Provide the (x, y) coordinate of the cell's center where the given text is located.  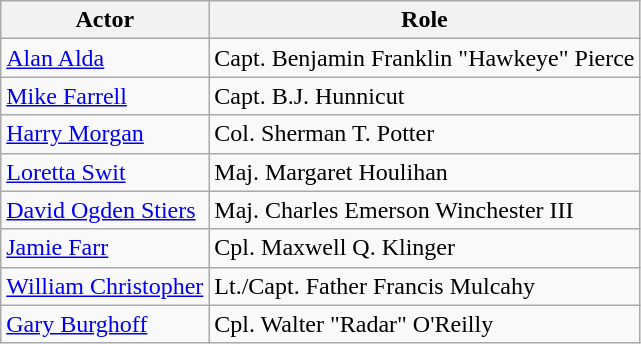
David Ogden Stiers (105, 210)
William Christopher (105, 286)
Lt./Capt. Father Francis Mulcahy (424, 286)
Role (424, 20)
Cpl. Maxwell Q. Klinger (424, 248)
Maj. Margaret Houlihan (424, 172)
Actor (105, 20)
Alan Alda (105, 58)
Cpl. Walter "Radar" O'Reilly (424, 324)
Capt. B.J. Hunnicut (424, 96)
Loretta Swit (105, 172)
Mike Farrell (105, 96)
Harry Morgan (105, 134)
Capt. Benjamin Franklin "Hawkeye" Pierce (424, 58)
Maj. Charles Emerson Winchester III (424, 210)
Col. Sherman T. Potter (424, 134)
Gary Burghoff (105, 324)
Jamie Farr (105, 248)
